Identify which cell holds the provided text, then report its (X, Y) central coordinate. 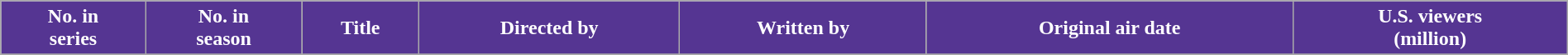
Original air date (1110, 28)
Written by (804, 28)
No. inseason (223, 28)
Title (361, 28)
U.S. viewers(million) (1430, 28)
No. inseries (74, 28)
Directed by (549, 28)
